Return the [X, Y] coordinate for the center point of the cell that contains the specified text.  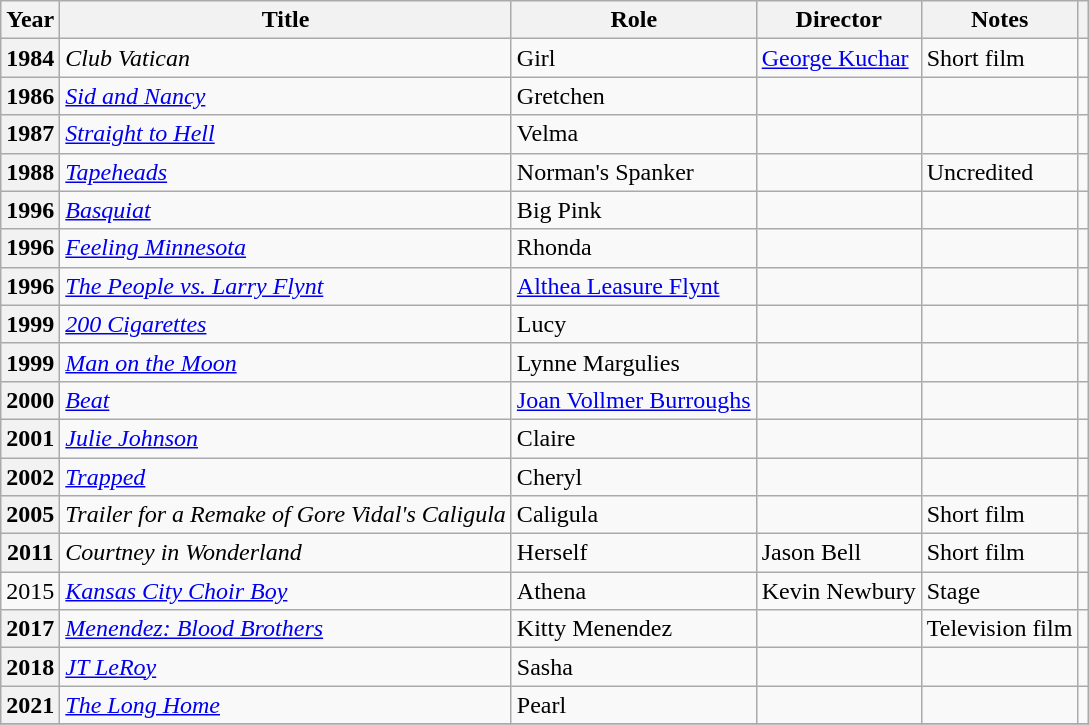
Lynne Margulies [634, 362]
Herself [634, 553]
Joan Vollmer Burroughs [634, 400]
Club Vatican [286, 58]
Role [634, 20]
Caligula [634, 515]
Trailer for a Remake of Gore Vidal's Caligula [286, 515]
Man on the Moon [286, 362]
Year [30, 20]
2000 [30, 400]
1984 [30, 58]
Director [838, 20]
Uncredited [1000, 172]
2001 [30, 438]
Basquiat [286, 210]
Cheryl [634, 477]
The People vs. Larry Flynt [286, 286]
Kitty Menendez [634, 629]
Sasha [634, 667]
2021 [30, 705]
Pearl [634, 705]
Feeling Minnesota [286, 248]
Claire [634, 438]
Television film [1000, 629]
Title [286, 20]
Althea Leasure Flynt [634, 286]
Jason Bell [838, 553]
George Kuchar [838, 58]
200 Cigarettes [286, 324]
2005 [30, 515]
1986 [30, 96]
Rhonda [634, 248]
Big Pink [634, 210]
Athena [634, 591]
JT LeRoy [286, 667]
1987 [30, 134]
Sid and Nancy [286, 96]
Kevin Newbury [838, 591]
Notes [1000, 20]
Julie Johnson [286, 438]
Stage [1000, 591]
The Long Home [286, 705]
Trapped [286, 477]
2018 [30, 667]
2011 [30, 553]
Gretchen [634, 96]
Girl [634, 58]
Norman's Spanker [634, 172]
2015 [30, 591]
Tapeheads [286, 172]
Beat [286, 400]
Velma [634, 134]
Menendez: Blood Brothers [286, 629]
Lucy [634, 324]
Kansas City Choir Boy [286, 591]
2017 [30, 629]
2002 [30, 477]
Courtney in Wonderland [286, 553]
Straight to Hell [286, 134]
1988 [30, 172]
